Return the [X, Y] coordinate for the center point of the cell that contains the specified text.  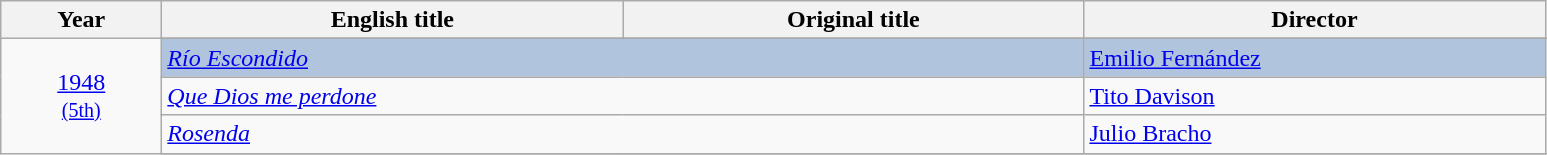
Julio Bracho [1314, 134]
Original title [854, 20]
Emilio Fernández [1314, 58]
English title [392, 20]
1948(5th) [82, 96]
Río Escondido [623, 58]
Que Dios me perdone [623, 96]
Year [82, 20]
Director [1314, 20]
Tito Davison [1314, 96]
Rosenda [623, 134]
